Output the [x, y] coordinate of the center of the cell containing the given text.  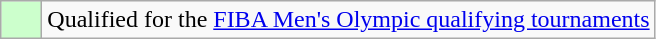
Qualified for the FIBA Men's Olympic qualifying tournaments [348, 20]
